Locate the cell with the specified text and output its [X, Y] center coordinate. 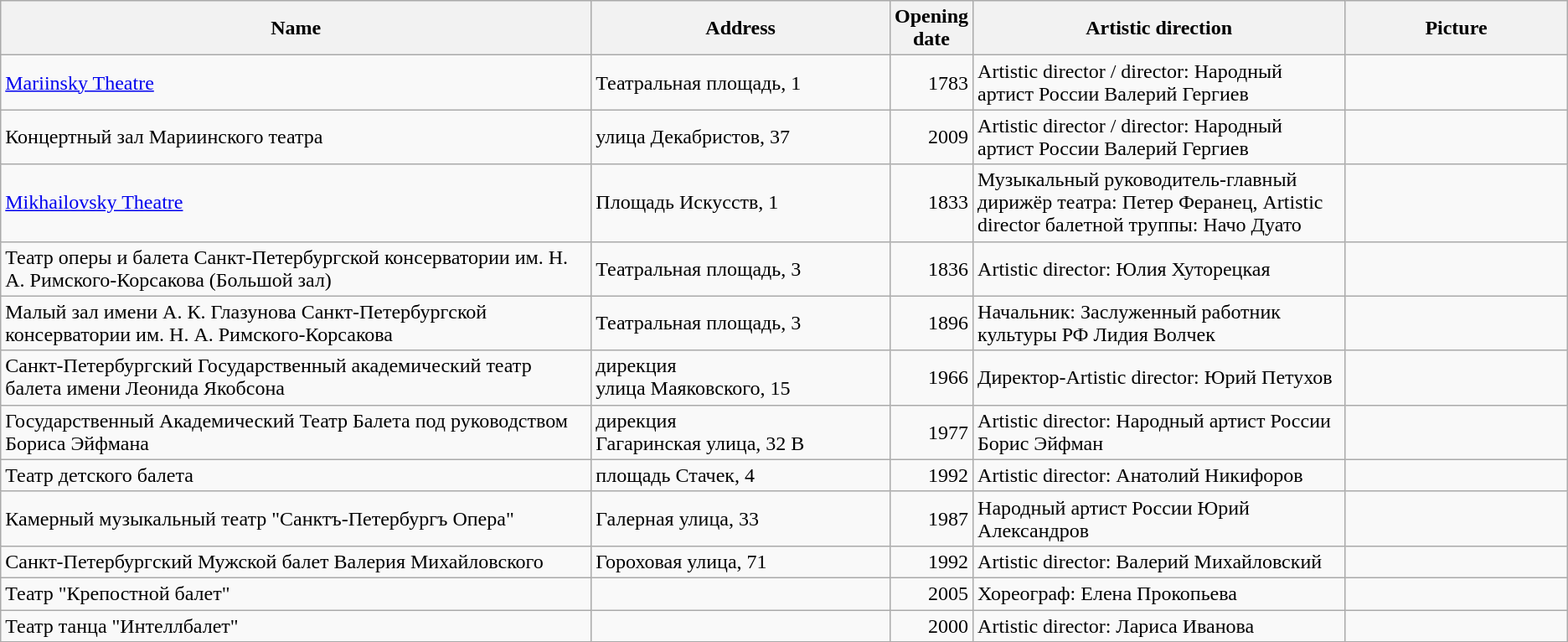
Artistic director: Народный артист России Борис Эйфман [1159, 432]
дирекция улица Маяковского, 15 [740, 377]
улица Декабристов, 37 [740, 137]
1987 [931, 518]
Галерная улица, 33 [740, 518]
1896 [931, 324]
Address [740, 28]
Mariinsky Theatre [297, 82]
Малый зал имени А. К. Глазунова Санкт-Петербургской консерватории им. Н. А. Римского-Корсакова [297, 324]
Концертный зал Мариинского театра [297, 137]
Музыкальный руководитель-главный дирижёр театра: Петер Феранец, Artistic director балетной труппы: Начо Дуато [1159, 203]
Artistic director: Валерий Михайловский [1159, 562]
Artistic director: Анатолий Никифоров [1159, 475]
Народный артист России Юрий Александров [1159, 518]
Театр "Крепостной балет" [297, 593]
1783 [931, 82]
Театр оперы и балета Санкт-Петербургской консерватории им. Н. А. Римского-Корсакова (Большой зал) [297, 268]
Mikhailovsky Theatre [297, 203]
Opening date [931, 28]
1833 [931, 203]
Театральная площадь, 1 [740, 82]
Artistic director: Лариса Иванова [1159, 626]
Санкт-Петербургский Государственный академический театр балета имени Леонида Якобсона [297, 377]
Гороховая улица, 71 [740, 562]
2000 [931, 626]
Artistic director: Юлия Хуторецкая [1159, 268]
Санкт-Петербургский Мужской балет Валерия Михайловского [297, 562]
1977 [931, 432]
дирекция Гагаринская улица, 32 В [740, 432]
Камерный музыкальный театр "Санктъ-Петербургъ Опера" [297, 518]
Театр танца "Интеллбалет" [297, 626]
2005 [931, 593]
Директор-Artistic director: Юрий Петухов [1159, 377]
2009 [931, 137]
Начальник: Заслуженный работник культуры РФ Лидия Волчек [1159, 324]
1966 [931, 377]
Name [297, 28]
Театр детского балета [297, 475]
1836 [931, 268]
Picture [1457, 28]
Площадь Искусств, 1 [740, 203]
площадь Стачек, 4 [740, 475]
Хореограф: Елена Прокопьева [1159, 593]
Государственный Академический Театр Балета под руководством Бориса Эйфмана [297, 432]
Artistic direction [1159, 28]
